Find where the given text appears and provide that cell's center as [X, Y] coordinate. 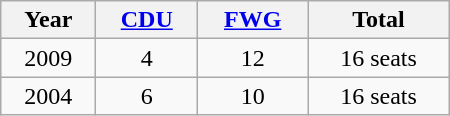
FWG [253, 20]
Year [48, 20]
4 [147, 58]
12 [253, 58]
6 [147, 96]
2009 [48, 58]
CDU [147, 20]
Total [378, 20]
2004 [48, 96]
10 [253, 96]
